Return the (X, Y) coordinate for the center point of the cell that contains the specified text.  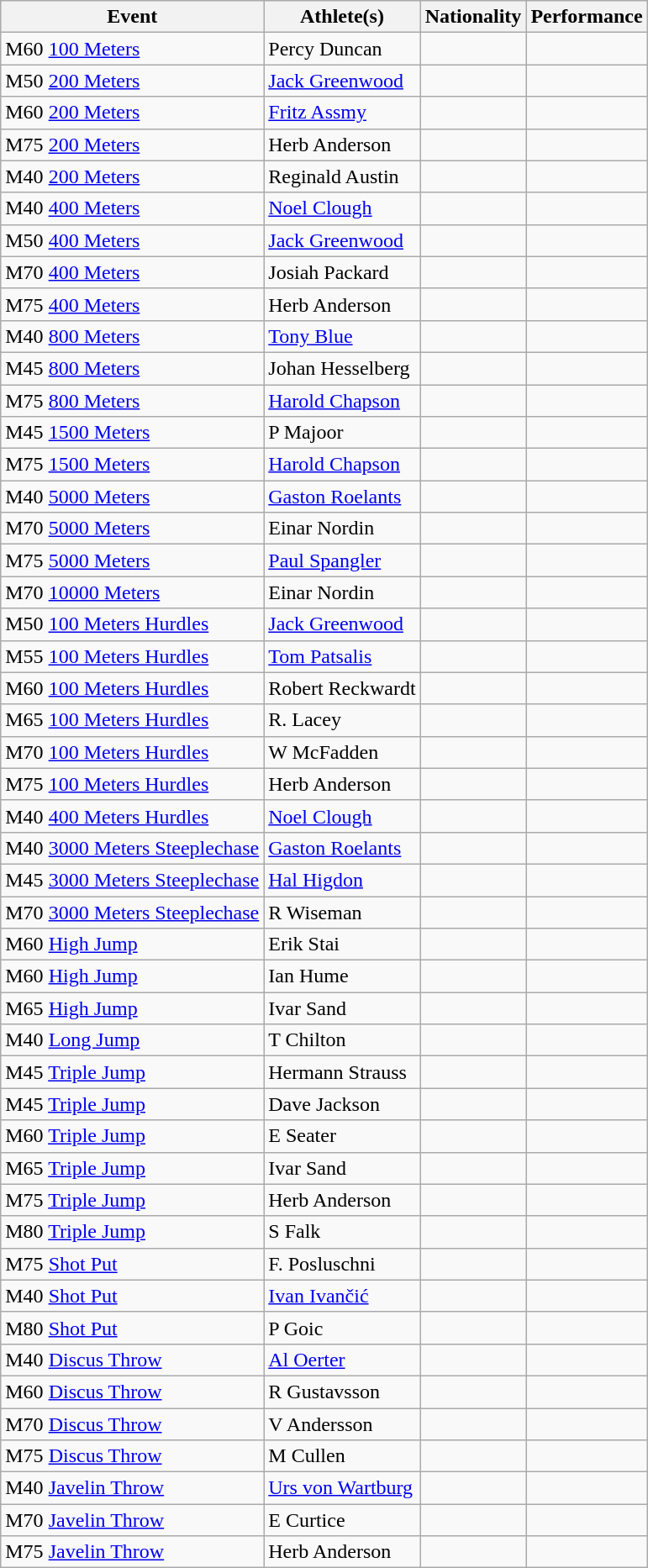
Reginald Austin (342, 176)
R. Lacey (342, 720)
M70 100 Meters Hurdles (133, 752)
M70 5000 Meters (133, 529)
M60 200 Meters (133, 113)
Tony Blue (342, 336)
Nationality (473, 17)
M40 5000 Meters (133, 497)
Dave Jackson (342, 1104)
M75 200 Meters (133, 145)
M80 Shot Put (133, 1328)
Athlete(s) (342, 17)
M40 200 Meters (133, 176)
Robert Reckwardt (342, 688)
S Falk (342, 1232)
M45 3000 Meters Steeplechase (133, 880)
M70 3000 Meters Steeplechase (133, 912)
M40 800 Meters (133, 336)
M75 800 Meters (133, 401)
M75 1500 Meters (133, 465)
Performance (587, 17)
M45 800 Meters (133, 368)
M40 400 Meters Hurdles (133, 816)
M75 Triple Jump (133, 1200)
Josiah Packard (342, 272)
M75 Discus Throw (133, 1456)
Percy Duncan (342, 49)
M75 100 Meters Hurdles (133, 784)
Tom Patsalis (342, 656)
M75 5000 Meters (133, 560)
T Chilton (342, 1040)
V Andersson (342, 1424)
M40 Long Jump (133, 1040)
R Wiseman (342, 912)
M70 10000 Meters (133, 592)
M75 Shot Put (133, 1264)
M60 100 Meters Hurdles (133, 688)
M40 Discus Throw (133, 1360)
P Majoor (342, 433)
R Gustavsson (342, 1392)
Erik Stai (342, 944)
E Curtice (342, 1520)
M60 100 Meters (133, 49)
M75 Javelin Throw (133, 1552)
M60 Triple Jump (133, 1136)
M Cullen (342, 1456)
Paul Spangler (342, 560)
M50 100 Meters Hurdles (133, 624)
M50 400 Meters (133, 240)
M40 Shot Put (133, 1296)
M55 100 Meters Hurdles (133, 656)
Fritz Assmy (342, 113)
Hermann Strauss (342, 1072)
Johan Hesselberg (342, 368)
Urs von Wartburg (342, 1488)
M80 Triple Jump (133, 1232)
M50 200 Meters (133, 81)
M70 Javelin Throw (133, 1520)
M45 1500 Meters (133, 433)
Ian Hume (342, 976)
F. Posluschni (342, 1264)
Al Oerter (342, 1360)
M40 Javelin Throw (133, 1488)
M65 Triple Jump (133, 1168)
M40 3000 Meters Steeplechase (133, 848)
M75 400 Meters (133, 304)
W McFadden (342, 752)
M40 400 Meters (133, 208)
M60 Discus Throw (133, 1392)
E Seater (342, 1136)
M70 Discus Throw (133, 1424)
P Goic (342, 1328)
M70 400 Meters (133, 272)
M65 100 Meters Hurdles (133, 720)
Hal Higdon (342, 880)
Ivan Ivančić (342, 1296)
M65 High Jump (133, 1008)
Event (133, 17)
